Determine the (X, Y) coordinate at the center of the cell enclosing the given text.  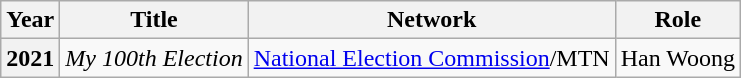
2021 (30, 58)
Network (432, 20)
Year (30, 20)
Role (678, 20)
Title (154, 20)
National Election Commission/MTN (432, 58)
Han Woong (678, 58)
My 100th Election (154, 58)
